Output the (X, Y) coordinate of the center of the cell containing the given text.  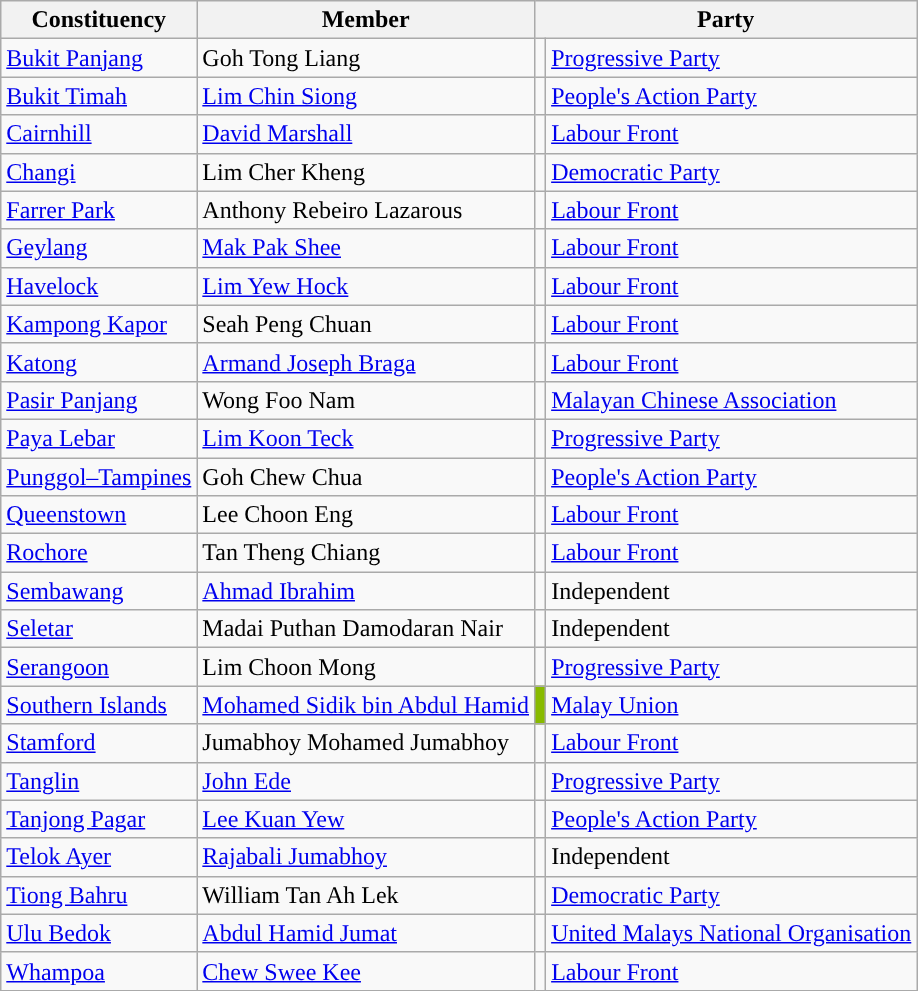
Havelock (99, 286)
Changi (99, 172)
Lim Koon Teck (366, 438)
David Marshall (366, 134)
Southern Islands (99, 705)
Madai Puthan Damodaran Nair (366, 629)
Abdul Hamid Jumat (366, 933)
Queenstown (99, 515)
Serangoon (99, 667)
Bukit Panjang (99, 58)
Tan Theng Chiang (366, 553)
Ahmad Ibrahim (366, 591)
Sembawang (99, 591)
Anthony Rebeiro Lazarous (366, 210)
Cairnhill (99, 134)
Geylang (99, 248)
Pasir Panjang (99, 400)
Telok Ayer (99, 857)
Bukit Timah (99, 96)
Stamford (99, 743)
Member (366, 20)
Paya Lebar (99, 438)
Kampong Kapor (99, 324)
Lim Chin Siong (366, 96)
William Tan Ah Lek (366, 895)
United Malays National Organisation (732, 933)
Rajabali Jumabhoy (366, 857)
Lee Kuan Yew (366, 819)
Lee Choon Eng (366, 515)
Seah Peng Chuan (366, 324)
Lim Yew Hock (366, 286)
Whampoa (99, 971)
Malayan Chinese Association (732, 400)
Katong (99, 362)
Punggol–Tampines (99, 477)
Goh Chew Chua (366, 477)
Lim Choon Mong (366, 667)
Tanjong Pagar (99, 819)
Mak Pak Shee (366, 248)
Seletar (99, 629)
Farrer Park (99, 210)
Tiong Bahru (99, 895)
Chew Swee Kee (366, 971)
Mohamed Sidik bin Abdul Hamid (366, 705)
Jumabhoy Mohamed Jumabhoy (366, 743)
Ulu Bedok (99, 933)
Constituency (99, 20)
Rochore (99, 553)
John Ede (366, 781)
Armand Joseph Braga (366, 362)
Party (726, 20)
Wong Foo Nam (366, 400)
Malay Union (732, 705)
Tanglin (99, 781)
Goh Tong Liang (366, 58)
Lim Cher Kheng (366, 172)
